Extract the (x, y) coordinate from the center of the cell holding the provided text.  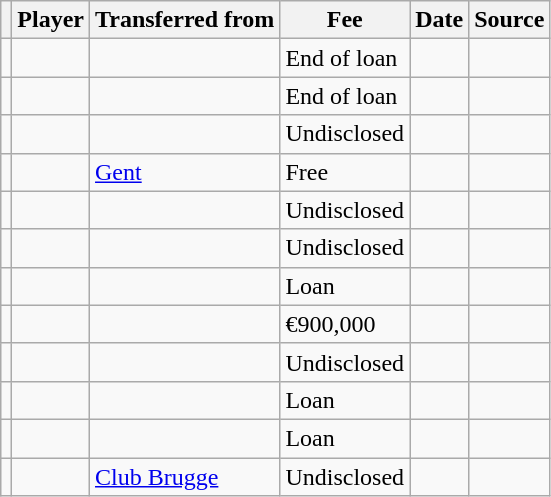
Player (51, 20)
€900,000 (345, 324)
Free (345, 172)
Source (510, 20)
Gent (185, 172)
Date (440, 20)
Fee (345, 20)
Transferred from (185, 20)
Club Brugge (185, 477)
